Detect which cell encompasses the target text, then output its [X, Y] center coordinate. 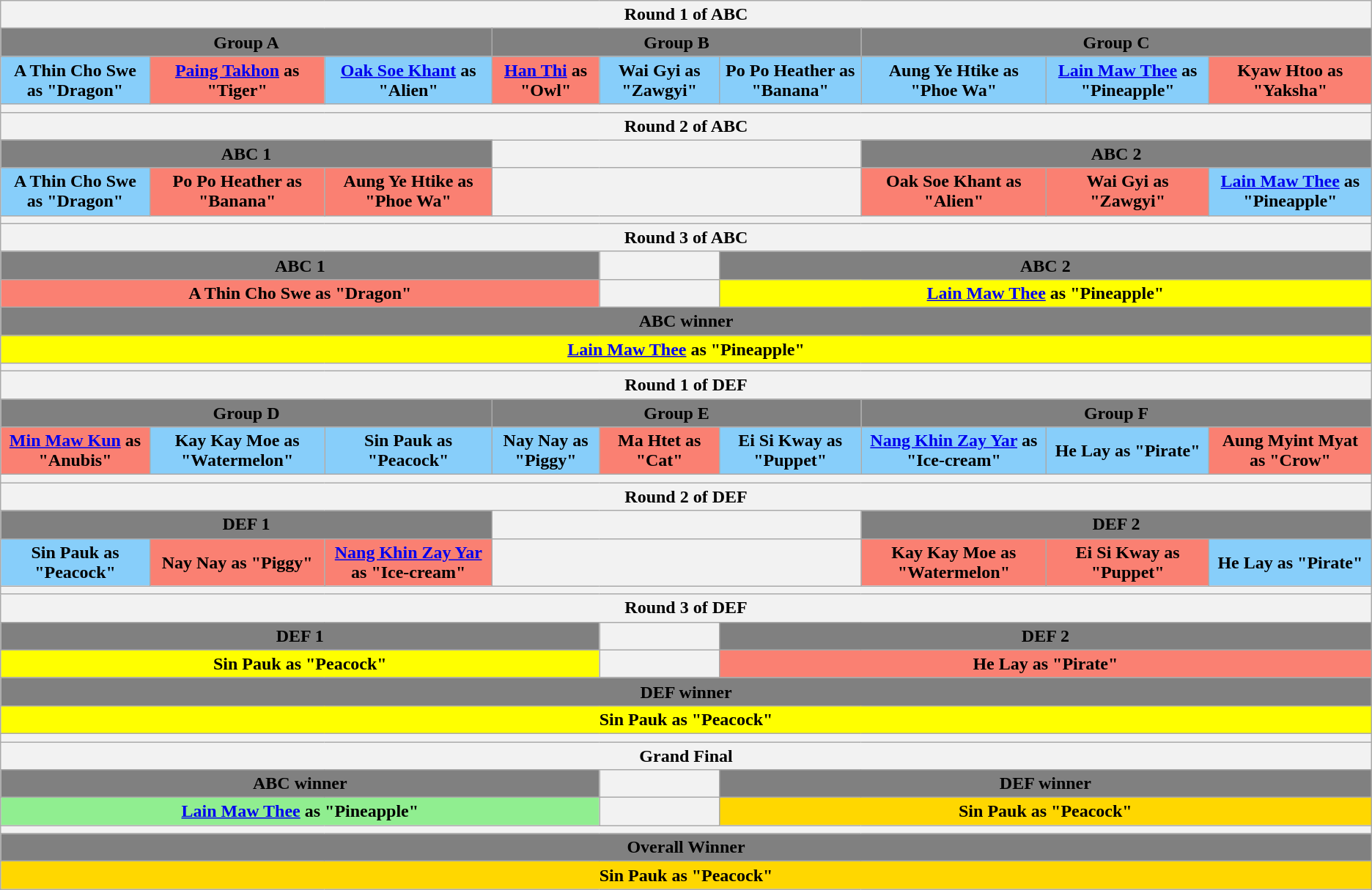
Kyaw Htoo as "Yaksha" [1290, 81]
Aung Myint Myat as "Crow" [1290, 451]
Group A [246, 42]
Min Maw Kun as "Anubis" [75, 451]
Han Thi as "Owl" [545, 81]
Round 2 of ABC [686, 126]
Grand Final [686, 755]
Ma Htet as "Cat" [660, 451]
Round 2 of DEF [686, 497]
Group B [676, 42]
Round 1 of ABC [686, 15]
Overall Winner [686, 848]
Group F [1116, 413]
Paing Takhon as "Tiger" [237, 81]
Round 3 of ABC [686, 237]
Group C [1116, 42]
Group D [246, 413]
Round 3 of DEF [686, 608]
Group E [676, 413]
Round 1 of DEF [686, 385]
